Capture the cell that displays the provided text and extract its (X, Y) central coordinate. 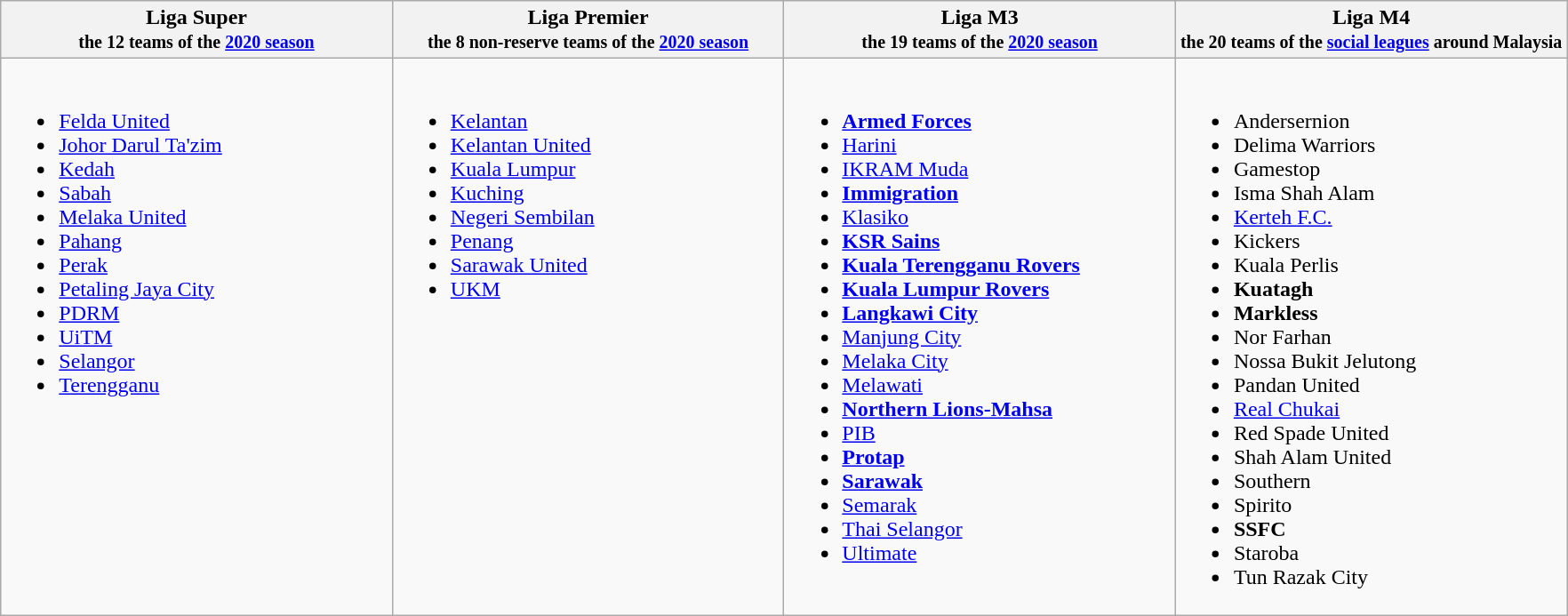
KelantanKelantan UnitedKuala LumpurKuchingNegeri SembilanPenangSarawak UnitedUKM (588, 337)
Liga M4the 20 teams of the social leagues around Malaysia (1371, 30)
Liga M3the 19 teams of the 2020 season (980, 30)
Felda UnitedJohor Darul Ta'zimKedahSabahMelaka UnitedPahangPerakPetaling Jaya CityPDRMUiTMSelangorTerengganu (197, 337)
Liga Premierthe 8 non-reserve teams of the 2020 season (588, 30)
Liga Superthe 12 teams of the 2020 season (197, 30)
